Identify which cell holds the provided text, then report its (X, Y) central coordinate. 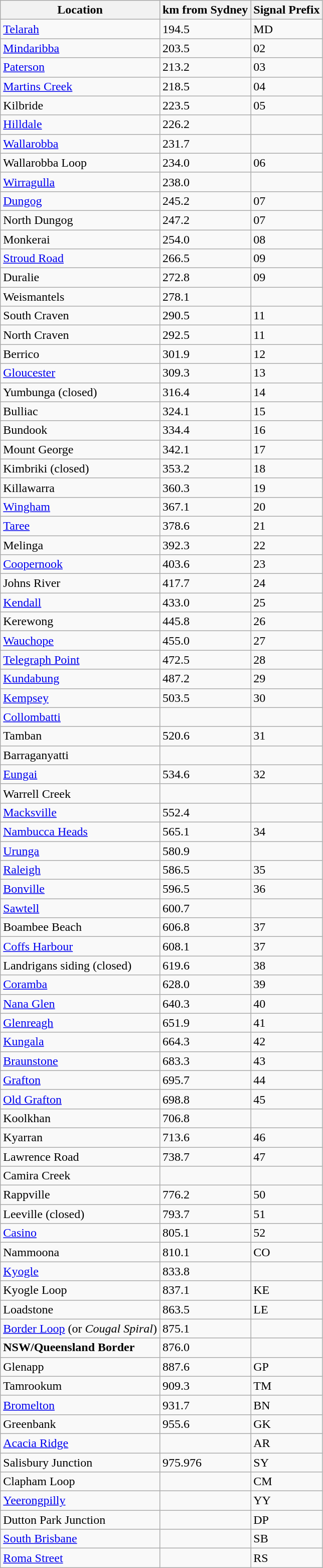
Nana Glen (80, 1004)
360.3 (205, 488)
Kyogle Loop (80, 1290)
247.2 (205, 220)
Macksville (80, 812)
06 (287, 163)
Collombatti (80, 717)
Telarah (80, 29)
21 (287, 526)
445.8 (205, 622)
YY (287, 1501)
628.0 (205, 985)
266.5 (205, 259)
Rappville (80, 1195)
586.5 (205, 870)
27 (287, 641)
28 (287, 660)
SB (287, 1539)
Grafton (80, 1080)
Mount George (80, 449)
278.1 (205, 297)
Hilldale (80, 125)
CM (287, 1482)
309.3 (205, 373)
810.1 (205, 1252)
41 (287, 1023)
08 (287, 239)
234.0 (205, 163)
40 (287, 1004)
Coffs Harbour (80, 946)
Bromelton (80, 1405)
Wauchope (80, 641)
Roma Street (80, 1558)
342.1 (205, 449)
Tamrookum (80, 1386)
DP (287, 1520)
520.6 (205, 736)
Wallarobba (80, 144)
Camira Creek (80, 1176)
619.6 (205, 966)
292.5 (205, 335)
45 (287, 1099)
Raleigh (80, 870)
534.6 (205, 774)
Loadstone (80, 1309)
25 (287, 602)
Kimbriki (closed) (80, 468)
GP (287, 1367)
Johns River (80, 583)
Boambee Beach (80, 927)
km from Sydney (205, 10)
606.8 (205, 927)
392.3 (205, 545)
51 (287, 1214)
713.6 (205, 1137)
32 (287, 774)
04 (287, 86)
664.3 (205, 1042)
Glenreagh (80, 1023)
Martins Creek (80, 86)
Yumbunga (closed) (80, 392)
SY (287, 1463)
RS (287, 1558)
Melinga (80, 545)
975.976 (205, 1463)
29 (287, 679)
600.7 (205, 908)
552.4 (205, 812)
Nammoona (80, 1252)
226.2 (205, 125)
03 (287, 67)
887.6 (205, 1367)
17 (287, 449)
CO (287, 1252)
Salisbury Junction (80, 1463)
Mindaribba (80, 48)
LE (287, 1309)
44 (287, 1080)
455.0 (205, 641)
403.6 (205, 564)
367.1 (205, 507)
Wallarobba Loop (80, 163)
KE (287, 1290)
955.6 (205, 1424)
334.4 (205, 430)
36 (287, 889)
46 (287, 1137)
254.0 (205, 239)
238.0 (205, 182)
706.8 (205, 1118)
231.7 (205, 144)
34 (287, 831)
12 (287, 354)
Sawtell (80, 908)
417.7 (205, 583)
Kungala (80, 1042)
NSW/Queensland Border (80, 1348)
Wirragulla (80, 182)
52 (287, 1233)
472.5 (205, 660)
433.0 (205, 602)
565.1 (205, 831)
875.1 (205, 1329)
Nambucca Heads (80, 831)
43 (287, 1061)
213.2 (205, 67)
Taree (80, 526)
Kerewong (80, 622)
Dungog (80, 201)
Acacia Ridge (80, 1443)
39 (287, 985)
Location (80, 10)
487.2 (205, 679)
BN (287, 1405)
503.5 (205, 698)
Kyogle (80, 1271)
353.2 (205, 468)
02 (287, 48)
Warrell Creek (80, 793)
245.2 (205, 201)
South Craven (80, 316)
Killawarra (80, 488)
805.1 (205, 1233)
Barraganyatti (80, 755)
South Brisbane (80, 1539)
Kyarran (80, 1137)
909.3 (205, 1386)
Duralie (80, 278)
Monkerai (80, 239)
203.5 (205, 48)
16 (287, 430)
Paterson (80, 67)
378.6 (205, 526)
Stroud Road (80, 259)
Urunga (80, 851)
Coramba (80, 985)
223.5 (205, 105)
776.2 (205, 1195)
290.5 (205, 316)
301.9 (205, 354)
Tamban (80, 736)
651.9 (205, 1023)
14 (287, 392)
Bonville (80, 889)
38 (287, 966)
Eungai (80, 774)
Leeville (closed) (80, 1214)
Telegraph Point (80, 660)
Kundabung (80, 679)
324.1 (205, 411)
Weismantels (80, 297)
272.8 (205, 278)
23 (287, 564)
18 (287, 468)
194.5 (205, 29)
683.3 (205, 1061)
876.0 (205, 1348)
Glenapp (80, 1367)
Signal Prefix (287, 10)
Koolkhan (80, 1118)
50 (287, 1195)
316.4 (205, 392)
GK (287, 1424)
15 (287, 411)
Yeerongpilly (80, 1501)
Bulliac (80, 411)
Bundook (80, 430)
Old Grafton (80, 1099)
24 (287, 583)
35 (287, 870)
Lawrence Road (80, 1156)
26 (287, 622)
31 (287, 736)
Coopernook (80, 564)
837.1 (205, 1290)
Casino (80, 1233)
North Dungog (80, 220)
Wingham (80, 507)
TM (287, 1386)
30 (287, 698)
Kendall (80, 602)
Border Loop (or Cougal Spiral) (80, 1329)
North Craven (80, 335)
Landrigans siding (closed) (80, 966)
42 (287, 1042)
Gloucester (80, 373)
MD (287, 29)
793.7 (205, 1214)
640.3 (205, 1004)
596.5 (205, 889)
931.7 (205, 1405)
20 (287, 507)
580.9 (205, 851)
22 (287, 545)
Greenbank (80, 1424)
Berrico (80, 354)
Kilbride (80, 105)
698.8 (205, 1099)
19 (287, 488)
Clapham Loop (80, 1482)
Dutton Park Junction (80, 1520)
47 (287, 1156)
833.8 (205, 1271)
Kempsey (80, 698)
05 (287, 105)
738.7 (205, 1156)
Braunstone (80, 1061)
13 (287, 373)
695.7 (205, 1080)
218.5 (205, 86)
AR (287, 1443)
863.5 (205, 1309)
608.1 (205, 946)
